Pinpoint the cell where the given text exists, returning its (X, Y) midpoint coordinate. 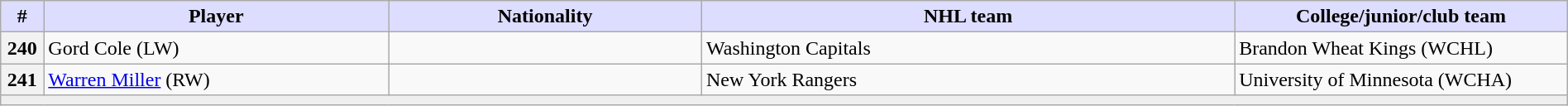
College/junior/club team (1401, 17)
NHL team (968, 17)
Brandon Wheat Kings (WCHL) (1401, 48)
University of Minnesota (WCHA) (1401, 79)
Player (217, 17)
Warren Miller (RW) (217, 79)
241 (22, 79)
New York Rangers (968, 79)
240 (22, 48)
# (22, 17)
Nationality (546, 17)
Washington Capitals (968, 48)
Gord Cole (LW) (217, 48)
